Search for the cell housing the specified text and yield its (x, y) center coordinate. 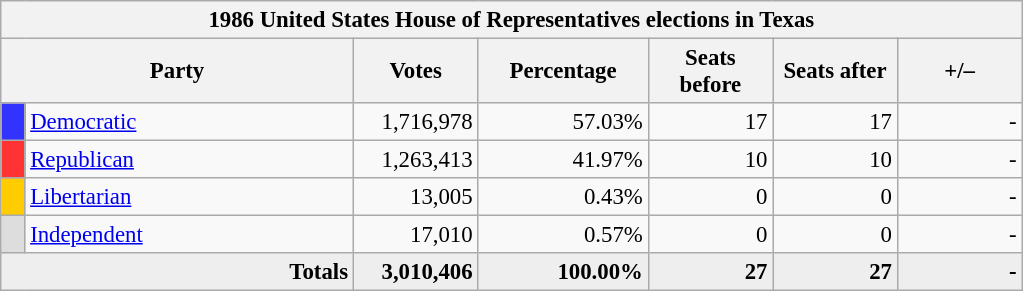
57.03% (563, 122)
+/– (960, 72)
0.57% (563, 235)
Party (178, 72)
Republican (189, 160)
0.43% (563, 197)
13,005 (416, 197)
17,010 (416, 235)
Seats before (710, 72)
1,263,413 (416, 160)
1986 United States House of Representatives elections in Texas (512, 20)
Democratic (189, 122)
Independent (189, 235)
1,716,978 (416, 122)
Votes (416, 72)
41.97% (563, 160)
Percentage (563, 72)
Libertarian (189, 197)
Seats after (836, 72)
